Capture the cell that displays the provided text and extract its [x, y] central coordinate. 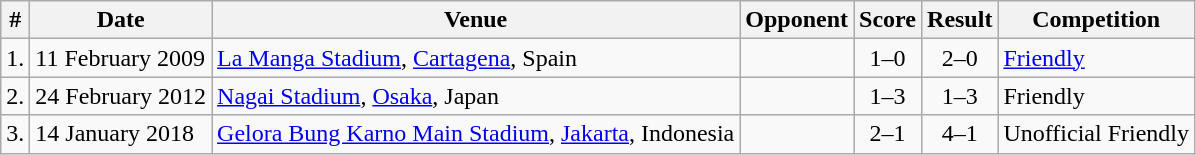
Unofficial Friendly [1096, 134]
Venue [476, 20]
4–1 [960, 134]
14 January 2018 [121, 134]
2. [16, 96]
# [16, 20]
11 February 2009 [121, 58]
24 February 2012 [121, 96]
1–0 [888, 58]
La Manga Stadium, Cartagena, Spain [476, 58]
Nagai Stadium, Osaka, Japan [476, 96]
Opponent [797, 20]
1. [16, 58]
Score [888, 20]
2–0 [960, 58]
Result [960, 20]
Date [121, 20]
Competition [1096, 20]
3. [16, 134]
2–1 [888, 134]
Gelora Bung Karno Main Stadium, Jakarta, Indonesia [476, 134]
